Provide the (x, y) coordinate of the cell's center where the given text is located.  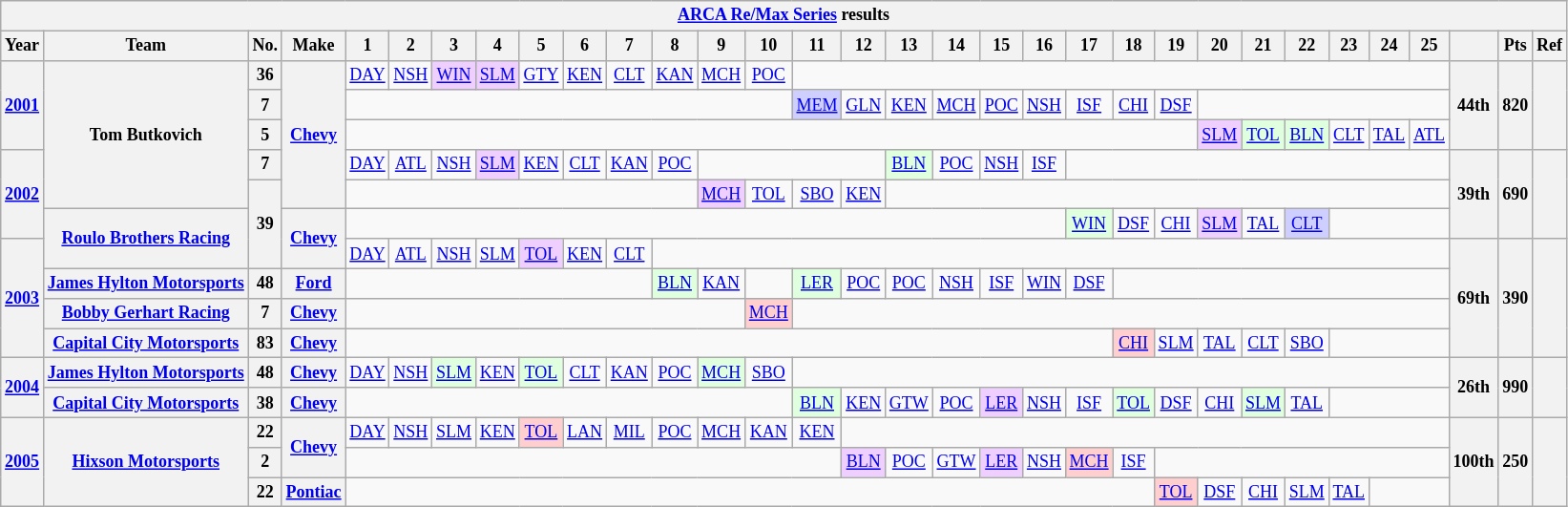
100th (1474, 462)
10 (768, 46)
Ford (313, 283)
Hixson Motorsports (145, 462)
990 (1516, 388)
19 (1176, 46)
83 (265, 344)
Ref (1550, 46)
2005 (23, 462)
39 (265, 224)
2001 (23, 105)
16 (1044, 46)
4 (497, 46)
Roulo Brothers Racing (145, 239)
Make (313, 46)
Bobby Gerhart Racing (145, 313)
MIL (629, 432)
2003 (23, 298)
2002 (23, 195)
36 (265, 74)
39th (1474, 195)
LAN (585, 432)
390 (1516, 298)
ARCA Re/Max Series results (784, 15)
820 (1516, 105)
18 (1134, 46)
1 (367, 46)
No. (265, 46)
GTY (541, 74)
Pontiac (313, 493)
14 (956, 46)
250 (1516, 462)
12 (864, 46)
21 (1264, 46)
44th (1474, 105)
6 (585, 46)
690 (1516, 195)
Tom Butkovich (145, 135)
20 (1220, 46)
38 (265, 403)
9 (721, 46)
17 (1089, 46)
23 (1348, 46)
15 (1002, 46)
11 (817, 46)
13 (909, 46)
3 (454, 46)
GLN (864, 105)
MEM (817, 105)
Pts (1516, 46)
Team (145, 46)
Year (23, 46)
69th (1474, 298)
8 (675, 46)
2004 (23, 388)
25 (1430, 46)
26th (1474, 388)
24 (1389, 46)
